Extract the (X, Y) coordinate from the center of the cell holding the provided text.  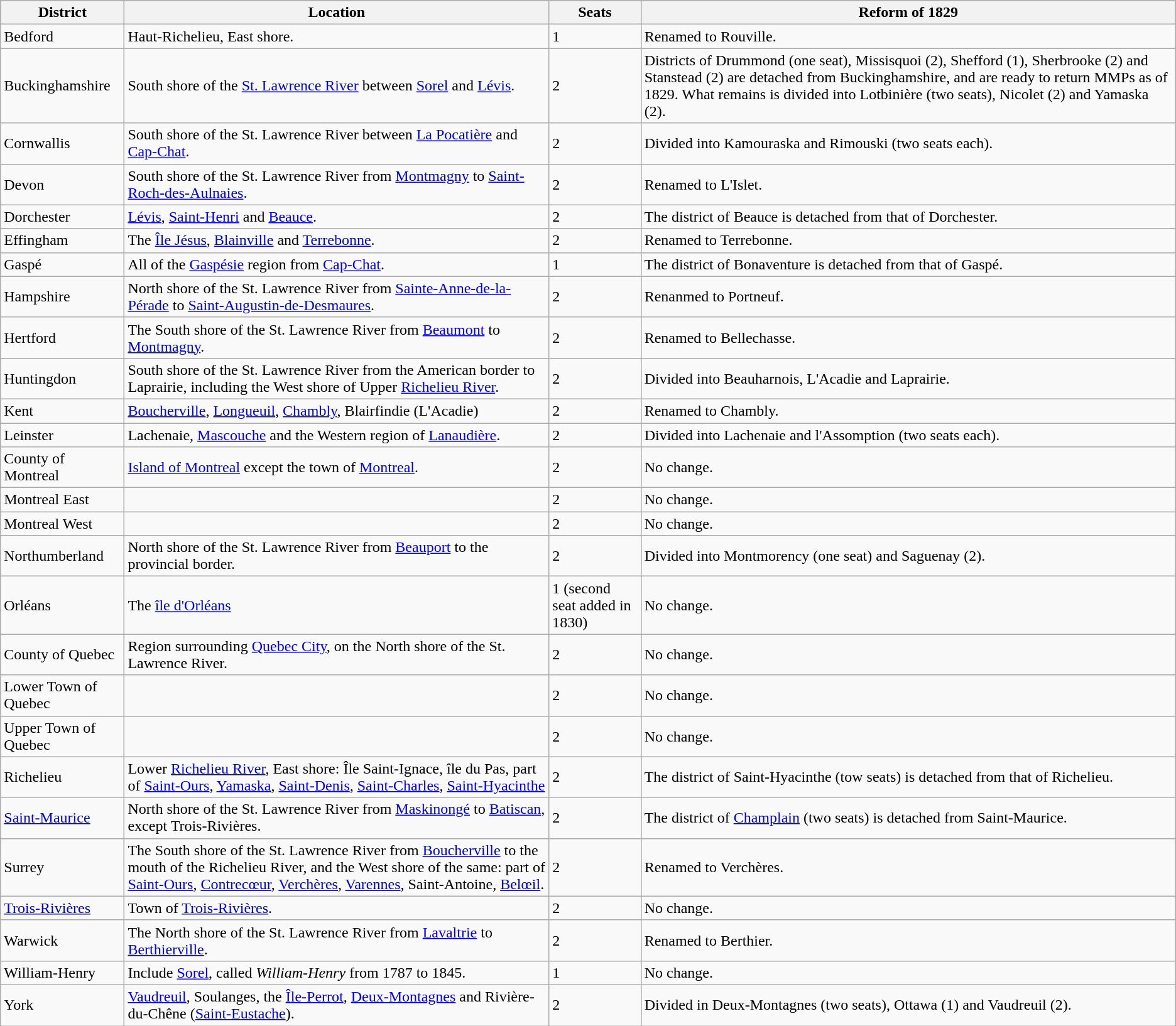
Divided in Deux-Montagnes (two seats), Ottawa (1) and Vaudreuil (2). (908, 1005)
Saint-Maurice (63, 818)
South shore of the St. Lawrence River between La Pocatière and Cap-Chat. (337, 143)
Lower Town of Quebec (63, 696)
North shore of the St. Lawrence River from Sainte-Anne-de-la-Pérade to Saint-Augustin-de-Desmaures. (337, 296)
Island of Montreal except the town of Montreal. (337, 467)
Surrey (63, 867)
Lower Richelieu River, East shore: Île Saint-Ignace, île du Pas, part of Saint-Ours, Yamaska, Saint-Denis, Saint-Charles, Saint-Hyacinthe (337, 777)
Renamed to Terrebonne. (908, 240)
Renamed to Berthier. (908, 941)
Dorchester (63, 217)
Gaspé (63, 264)
The Île Jésus, Blainville and Terrebonne. (337, 240)
South shore of the St. Lawrence River from Montmagny to Saint-Roch-des-Aulnaies. (337, 185)
Hertford (63, 338)
Leinster (63, 435)
The île d'Orléans (337, 605)
Divided into Kamouraska and Rimouski (two seats each). (908, 143)
The district of Bonaventure is detached from that of Gaspé. (908, 264)
Hampshire (63, 296)
Buckinghamshire (63, 85)
South shore of the St. Lawrence River between Sorel and Lévis. (337, 85)
South shore of the St. Lawrence River from the American border to Laprairie, including the West shore of Upper Richelieu River. (337, 378)
Devon (63, 185)
District (63, 13)
County of Montreal (63, 467)
Northumberland (63, 556)
Divided into Montmorency (one seat) and Saguenay (2). (908, 556)
The South shore of the St. Lawrence River from Beaumont to Montmagny. (337, 338)
William-Henry (63, 973)
The North shore of the St. Lawrence River from Lavaltrie to Berthierville. (337, 941)
Renamed to L'Islet. (908, 185)
Lévis, Saint-Henri and Beauce. (337, 217)
Effingham (63, 240)
Boucherville, Longueuil, Chambly, Blairfindie (L'Acadie) (337, 411)
Upper Town of Quebec (63, 736)
Kent (63, 411)
Haut-Richelieu, East shore. (337, 36)
Renamed to Rouville. (908, 36)
The district of Champlain (two seats) is detached from Saint-Maurice. (908, 818)
County of Quebec (63, 654)
Town of Trois-Rivières. (337, 908)
Lachenaie, Mascouche and the Western region of Lanaudière. (337, 435)
Orléans (63, 605)
Renamed to Bellechasse. (908, 338)
1 (second seat added in 1830) (595, 605)
Bedford (63, 36)
Divided into Lachenaie and l'Assomption (two seats each). (908, 435)
Vaudreuil, Soulanges, the Île-Perrot, Deux-Montagnes and Rivière-du-Chêne (Saint-Eustache). (337, 1005)
Divided into Beauharnois, L'Acadie and Laprairie. (908, 378)
Renamed to Chambly. (908, 411)
Include Sorel, called William-Henry from 1787 to 1845. (337, 973)
Montreal West (63, 524)
Trois-Rivières (63, 908)
Warwick (63, 941)
York (63, 1005)
All of the Gaspésie region from Cap-Chat. (337, 264)
The district of Saint-Hyacinthe (tow seats) is detached from that of Richelieu. (908, 777)
Reform of 1829 (908, 13)
Seats (595, 13)
Region surrounding Quebec City, on the North shore of the St. Lawrence River. (337, 654)
North shore of the St. Lawrence River from Beauport to the provincial border. (337, 556)
Location (337, 13)
Montreal East (63, 500)
Renamed to Verchères. (908, 867)
Renanmed to Portneuf. (908, 296)
Cornwallis (63, 143)
North shore of the St. Lawrence River from Maskinongé to Batiscan, except Trois-Rivières. (337, 818)
The district of Beauce is detached from that of Dorchester. (908, 217)
Huntingdon (63, 378)
Richelieu (63, 777)
